Extract the (x, y) coordinate from the center of the cell holding the provided text.  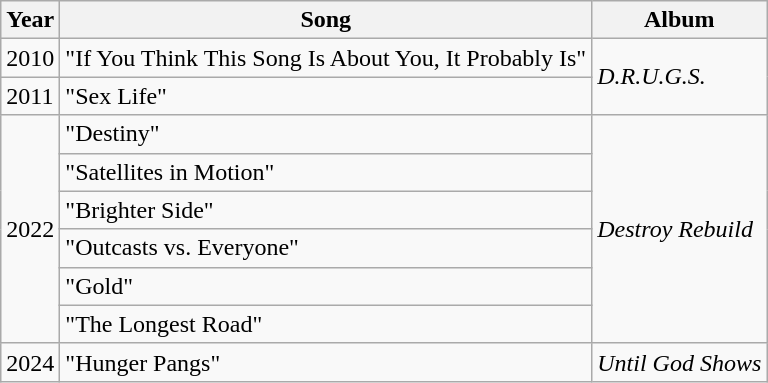
"Sex Life" (326, 96)
Destroy Rebuild (680, 229)
Album (680, 20)
Year (30, 20)
2022 (30, 229)
2024 (30, 362)
"If You Think This Song Is About You, It Probably Is" (326, 58)
"Gold" (326, 286)
2011 (30, 96)
Until God Shows (680, 362)
2010 (30, 58)
D.R.U.G.S. (680, 77)
"Hunger Pangs" (326, 362)
"Outcasts vs. Everyone" (326, 248)
"Destiny" (326, 134)
"Brighter Side" (326, 210)
"Satellites in Motion" (326, 172)
"The Longest Road" (326, 324)
Song (326, 20)
